Search for the cell housing the specified text and yield its (X, Y) center coordinate. 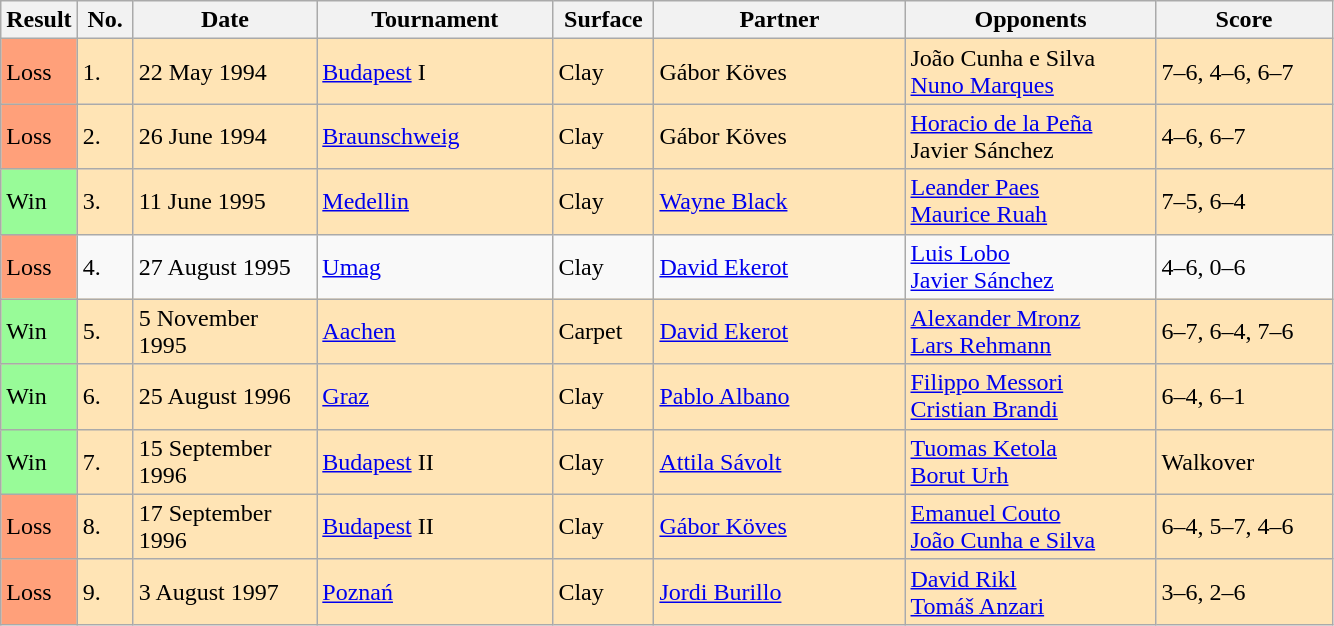
Umag (435, 266)
Medellin (435, 202)
Date (225, 20)
Walkover (1244, 462)
Braunschweig (435, 136)
Carpet (604, 332)
Partner (780, 20)
26 June 1994 (225, 136)
Jordi Burillo (780, 592)
2. (105, 136)
8. (105, 526)
5. (105, 332)
Graz (435, 396)
3 August 1997 (225, 592)
7. (105, 462)
6. (105, 396)
Wayne Black (780, 202)
4–6, 0–6 (1244, 266)
Attila Sávolt (780, 462)
5 November 1995 (225, 332)
1. (105, 72)
9. (105, 592)
Surface (604, 20)
Tuomas Ketola Borut Urh (1030, 462)
6–4, 5–7, 4–6 (1244, 526)
Result (39, 20)
7–6, 4–6, 6–7 (1244, 72)
15 September 1996 (225, 462)
Budapest I (435, 72)
Luis Lobo Javier Sánchez (1030, 266)
17 September 1996 (225, 526)
11 June 1995 (225, 202)
4. (105, 266)
7–5, 6–4 (1244, 202)
Filippo Messori Cristian Brandi (1030, 396)
Pablo Albano (780, 396)
João Cunha e Silva Nuno Marques (1030, 72)
Alexander Mronz Lars Rehmann (1030, 332)
Aachen (435, 332)
Horacio de la Peña Javier Sánchez (1030, 136)
22 May 1994 (225, 72)
Emanuel Couto João Cunha e Silva (1030, 526)
Leander Paes Maurice Ruah (1030, 202)
Score (1244, 20)
25 August 1996 (225, 396)
No. (105, 20)
David Rikl Tomáš Anzari (1030, 592)
Poznań (435, 592)
27 August 1995 (225, 266)
3–6, 2–6 (1244, 592)
6–7, 6–4, 7–6 (1244, 332)
6–4, 6–1 (1244, 396)
Tournament (435, 20)
Opponents (1030, 20)
4–6, 6–7 (1244, 136)
3. (105, 202)
